Find where the given text appears and provide that cell's center as [x, y] coordinate. 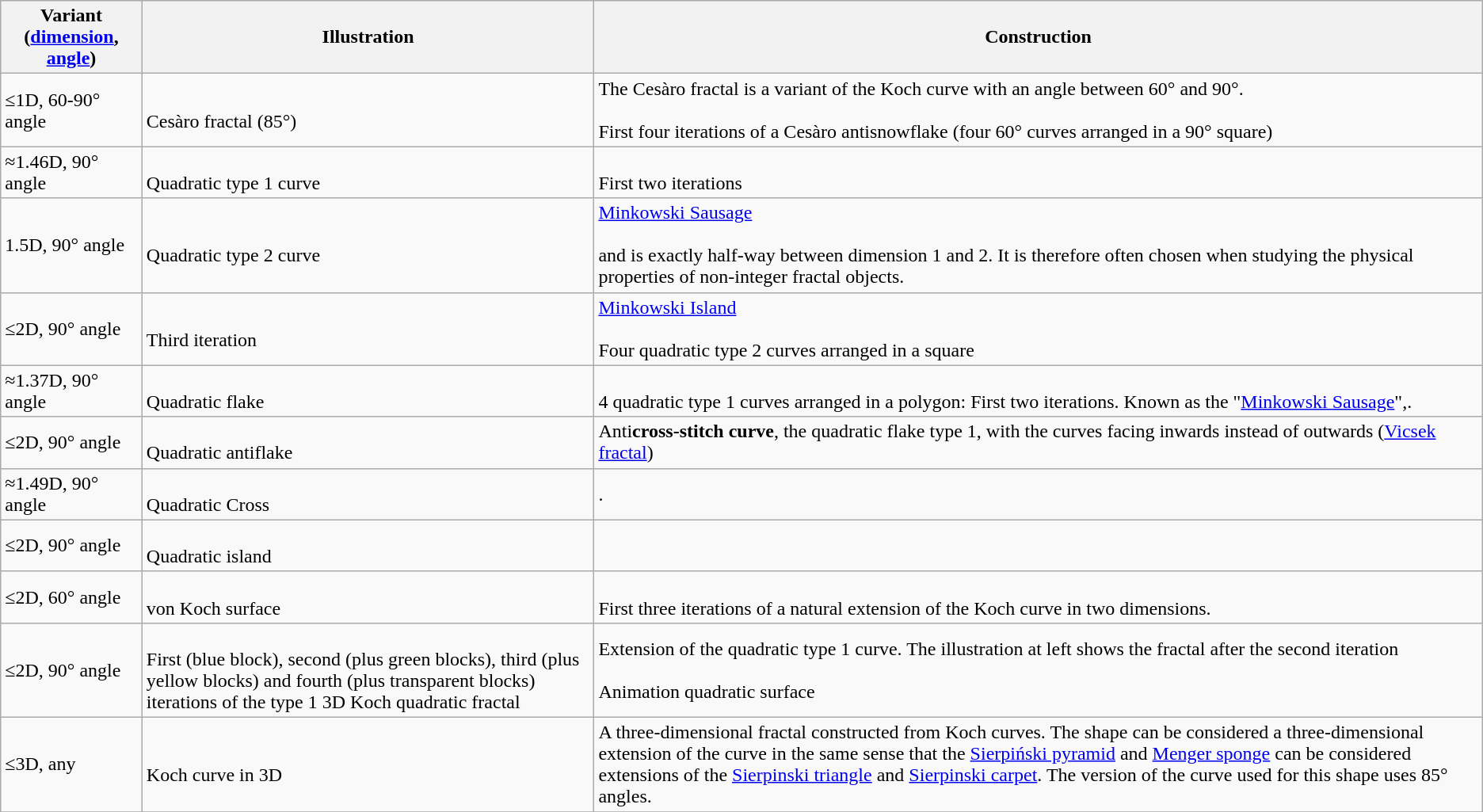
≈1.49D, 90° angle [71, 494]
≈1.46D, 90° angle [71, 173]
Illustration [368, 37]
Quadratic island [368, 545]
Extension of the quadratic type 1 curve. The illustration at left shows the fractal after the second iteration Animation quadratic surface [1038, 670]
Variant (dimension, angle) [71, 37]
Quadratic flake [368, 391]
. [1038, 494]
≤1D, 60-90° angle [71, 110]
Cesàro fractal (85°) [368, 110]
4 quadratic type 1 curves arranged in a polygon: First two iterations. Known as the "Minkowski Sausage",. [1038, 391]
Construction [1038, 37]
First three iterations of a natural extension of the Koch curve in two dimensions. [1038, 597]
Quadratic Cross [368, 494]
1.5D, 90° angle [71, 246]
Third iteration [368, 329]
≤3D, any [71, 764]
Minkowski Island Four quadratic type 2 curves arranged in a square [1038, 329]
≤2D, 60° angle [71, 597]
≈1.37D, 90° angle [71, 391]
Quadratic type 1 curve [368, 173]
von Koch surface [368, 597]
Koch curve in 3D [368, 764]
First two iterations [1038, 173]
Quadratic type 2 curve [368, 246]
Anticross-stitch curve, the quadratic flake type 1, with the curves facing inwards instead of outwards (Vicsek fractal) [1038, 442]
Quadratic antiflake [368, 442]
